Identify which cell holds the provided text, then report its (x, y) central coordinate. 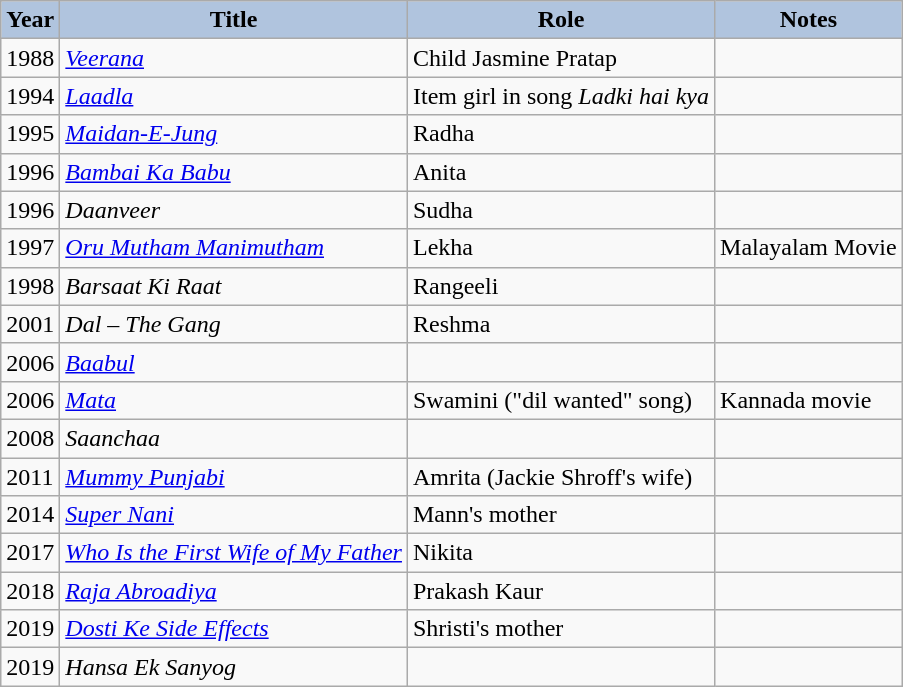
Bambai Ka Babu (234, 172)
2018 (30, 591)
Sudha (560, 210)
Nikita (560, 553)
Laadla (234, 96)
Mata (234, 400)
Malayalam Movie (809, 248)
Mummy Punjabi (234, 477)
Saanchaa (234, 438)
Radha (560, 134)
Anita (560, 172)
Dal – The Gang (234, 324)
Mann's mother (560, 515)
Barsaat Ki Raat (234, 286)
Maidan-E-Jung (234, 134)
Title (234, 20)
Veerana (234, 58)
Child Jasmine Pratap (560, 58)
1995 (30, 134)
Shristi's mother (560, 629)
2001 (30, 324)
Hansa Ek Sanyog (234, 667)
Kannada movie (809, 400)
Oru Mutham Manimutham (234, 248)
Year (30, 20)
1997 (30, 248)
Item girl in song Ladki hai kya (560, 96)
Swamini ("dil wanted" song) (560, 400)
Baabul (234, 362)
Raja Abroadiya (234, 591)
2017 (30, 553)
Prakash Kaur (560, 591)
2011 (30, 477)
Dosti Ke Side Effects (234, 629)
2014 (30, 515)
Lekha (560, 248)
Reshma (560, 324)
Daanveer (234, 210)
Notes (809, 20)
Who Is the First Wife of My Father (234, 553)
1998 (30, 286)
Super Nani (234, 515)
Rangeeli (560, 286)
2008 (30, 438)
1994 (30, 96)
Role (560, 20)
1988 (30, 58)
Amrita (Jackie Shroff's wife) (560, 477)
